From the cell containing the given text, extract its center point as (X, Y) coordinate. 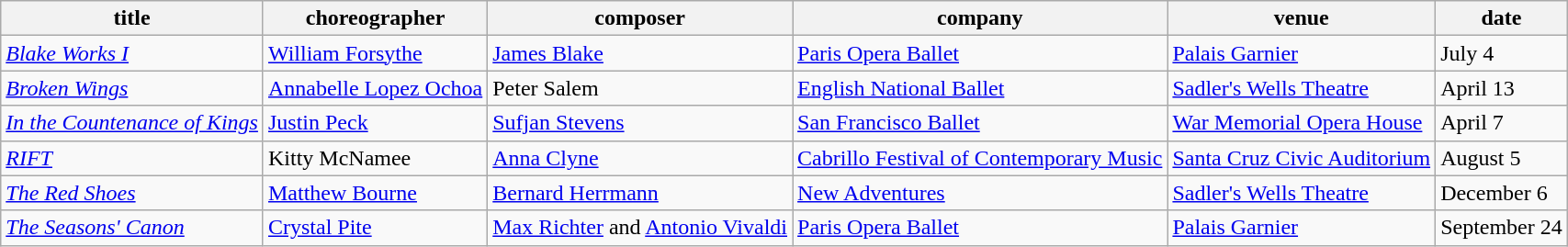
September 24 (1502, 228)
RIFT (132, 158)
Broken Wings (132, 88)
April 13 (1502, 88)
James Blake (640, 53)
Annabelle Lopez Ochoa (375, 88)
The Seasons' Canon (132, 228)
date (1502, 18)
In the Countenance of Kings (132, 123)
Anna Clyne (640, 158)
company (980, 18)
Crystal Pite (375, 228)
Cabrillo Festival of Contemporary Music (980, 158)
August 5 (1502, 158)
William Forsythe (375, 53)
Max Richter and Antonio Vivaldi (640, 228)
Bernard Herrmann (640, 193)
December 6 (1502, 193)
Santa Cruz Civic Auditorium (1302, 158)
English National Ballet (980, 88)
Peter Salem (640, 88)
The Red Shoes (132, 193)
San Francisco Ballet (980, 123)
Sufjan Stevens (640, 123)
War Memorial Opera House (1302, 123)
Kitty McNamee (375, 158)
choreographer (375, 18)
Matthew Bourne (375, 193)
title (132, 18)
composer (640, 18)
July 4 (1502, 53)
venue (1302, 18)
New Adventures (980, 193)
Blake Works I (132, 53)
April 7 (1502, 123)
Justin Peck (375, 123)
